Pinpoint the cell where the given text exists, returning its (x, y) midpoint coordinate. 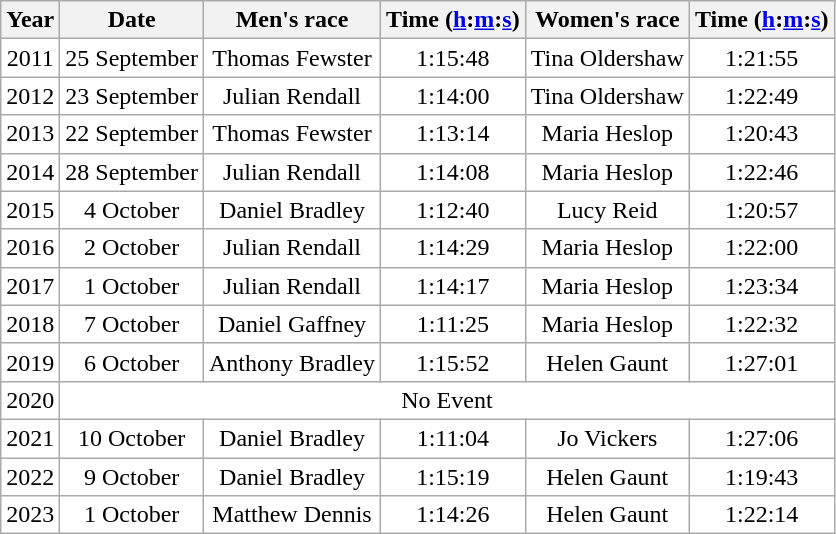
Jo Vickers (607, 438)
2016 (30, 248)
2019 (30, 362)
1:22:49 (762, 96)
2018 (30, 324)
6 October (132, 362)
Anthony Bradley (292, 362)
1:22:32 (762, 324)
1:22:46 (762, 172)
1:14:00 (454, 96)
2017 (30, 286)
1:11:04 (454, 438)
1:20:43 (762, 134)
25 September (132, 58)
Men's race (292, 20)
Lucy Reid (607, 210)
2011 (30, 58)
1:22:00 (762, 248)
Date (132, 20)
2 October (132, 248)
1:19:43 (762, 477)
1:13:14 (454, 134)
1:20:57 (762, 210)
Women's race (607, 20)
1:15:48 (454, 58)
2022 (30, 477)
2015 (30, 210)
2021 (30, 438)
1:23:34 (762, 286)
4 October (132, 210)
1:22:14 (762, 515)
2013 (30, 134)
1:15:52 (454, 362)
1:11:25 (454, 324)
9 October (132, 477)
Year (30, 20)
1:12:40 (454, 210)
2020 (30, 400)
1:14:29 (454, 248)
1:15:19 (454, 477)
1:14:26 (454, 515)
1:21:55 (762, 58)
No Event (447, 400)
Daniel Gaffney (292, 324)
1:27:06 (762, 438)
1:27:01 (762, 362)
23 September (132, 96)
1:14:08 (454, 172)
7 October (132, 324)
2023 (30, 515)
1:14:17 (454, 286)
Matthew Dennis (292, 515)
10 October (132, 438)
22 September (132, 134)
2014 (30, 172)
2012 (30, 96)
28 September (132, 172)
